For the text-containing cell, return its midpoint in [x, y] coordinate format. 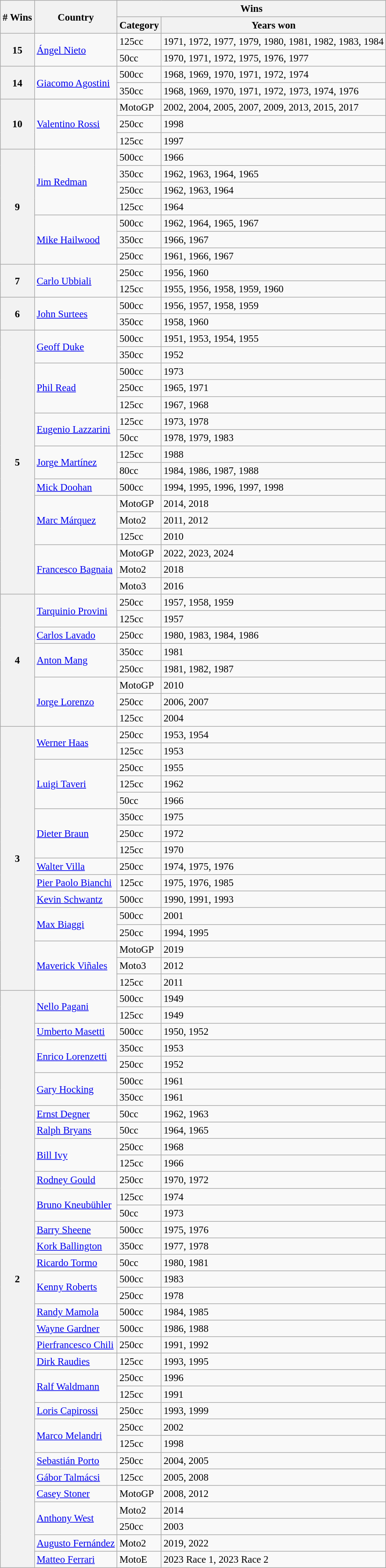
Walter Villa [76, 867]
Luigi Taveri [76, 784]
1986, 1988 [274, 1328]
1962, 1963, 1964 [274, 190]
1974, 1975, 1976 [274, 867]
2008, 2012 [274, 1493]
2004, 2005 [274, 1460]
1981, 1982, 1987 [274, 669]
1988 [274, 454]
Kenny Roberts [76, 1288]
1972 [274, 834]
Years won [274, 25]
2001 [274, 916]
1980, 1983, 1984, 1986 [274, 636]
Maverick Viñales [76, 965]
2022, 2023, 2024 [274, 553]
2003 [274, 1527]
Francesco Bagnaia [76, 570]
1955 [274, 768]
2002, 2004, 2005, 2007, 2009, 2013, 2015, 2017 [274, 108]
Jorge Martínez [76, 463]
2006, 2007 [274, 702]
Anthony West [76, 1518]
Wayne Gardner [76, 1328]
Wins [252, 9]
2014, 2018 [274, 504]
Kevin Schwantz [76, 900]
Max Biaggi [76, 924]
MotoE [139, 1560]
5 [18, 463]
Jorge Lorenzo [76, 701]
Ralf Waldmann [76, 1386]
1970 [274, 850]
1961, 1966, 1967 [274, 256]
2 [18, 1279]
Phil Read [76, 388]
1957 [274, 619]
14 [18, 83]
Matteo Ferrari [76, 1560]
Gary Hocking [76, 1089]
Randy Mamola [76, 1312]
80cc [139, 471]
1975, 1976, 1985 [274, 883]
1968, 1969, 1970, 1971, 1972, 1974 [274, 75]
Tarquinio Provini [76, 611]
1971, 1972, 1977, 1979, 1980, 1981, 1982, 1983, 1984 [274, 42]
Ernst Degner [76, 1114]
15 [18, 50]
Marco Melandri [76, 1436]
1950, 1952 [274, 1032]
1975, 1976 [274, 1230]
1962, 1963, 1964, 1965 [274, 174]
2016 [274, 586]
1973, 1978 [274, 421]
1978, 1979, 1983 [274, 438]
1983 [274, 1279]
Giacomo Agostini [76, 83]
1994, 1995 [274, 933]
Casey Stoner [76, 1493]
1962 [274, 784]
1967, 1968 [274, 405]
Geoff Duke [76, 347]
1956, 1960 [274, 273]
1984, 1986, 1987, 1988 [274, 471]
2018 [274, 570]
Pier Paolo Bianchi [76, 883]
Gábor Talmácsi [76, 1477]
Nello Pagani [76, 1007]
Dirk Raudies [76, 1362]
2014 [274, 1510]
Country [76, 17]
1974 [274, 1197]
1964, 1965 [274, 1130]
1962, 1963 [274, 1114]
2004 [274, 718]
1966, 1967 [274, 240]
1951, 1953, 1954, 1955 [274, 339]
Kork Ballington [76, 1246]
Werner Haas [76, 743]
Jim Redman [76, 182]
10 [18, 124]
Anton Mang [76, 660]
Mike Hailwood [76, 240]
John Surtees [76, 314]
Valentino Rossi [76, 124]
1991 [274, 1395]
Pierfrancesco Chili [76, 1345]
1964 [274, 207]
1993, 1995 [274, 1362]
1978 [274, 1295]
Loris Capirossi [76, 1411]
7 [18, 281]
9 [18, 206]
Ralph Bryans [76, 1130]
Enrico Lorenzetti [76, 1056]
1970, 1972 [274, 1180]
Carlo Ubbiali [76, 281]
Category [139, 25]
Sebastián Porto [76, 1460]
Barry Sheene [76, 1230]
1968 [274, 1147]
Marc Márquez [76, 520]
2019, 2022 [274, 1543]
6 [18, 314]
Mick Doohan [76, 487]
1968, 1969, 1970, 1971, 1972, 1973, 1974, 1976 [274, 91]
1977, 1978 [274, 1246]
1990, 1991, 1993 [274, 900]
1994, 1995, 1996, 1997, 1998 [274, 487]
1993, 1999 [274, 1411]
Ángel Nieto [76, 50]
1953, 1954 [274, 735]
1975 [274, 817]
2005, 2008 [274, 1477]
1956, 1957, 1958, 1959 [274, 306]
2023 Race 1, 2023 Race 2 [274, 1560]
1991, 1992 [274, 1345]
Rodney Gould [76, 1180]
2011, 2012 [274, 520]
Bill Ivy [76, 1155]
1958, 1960 [274, 322]
Ricardo Tormo [76, 1263]
3 [18, 858]
1980, 1981 [274, 1263]
2011 [274, 982]
1962, 1964, 1965, 1967 [274, 223]
Dieter Braun [76, 834]
Umberto Masetti [76, 1032]
Augusto Fernández [76, 1543]
1997 [274, 141]
Eugenio Lazzarini [76, 429]
1957, 1958, 1959 [274, 603]
1965, 1971 [274, 388]
2012 [274, 965]
2019 [274, 949]
# Wins [18, 17]
4 [18, 660]
2002 [274, 1428]
1996 [274, 1378]
Carlos Lavado [76, 636]
1970, 1971, 1972, 1975, 1976, 1977 [274, 58]
Bruno Kneubühler [76, 1205]
1981 [274, 652]
1984, 1985 [274, 1312]
1955, 1956, 1958, 1959, 1960 [274, 289]
